Identify which cell holds the provided text, then report its (X, Y) central coordinate. 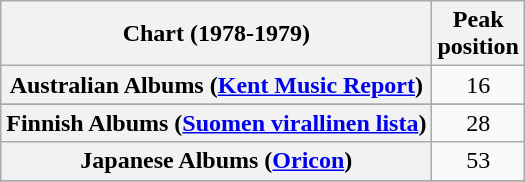
53 (478, 161)
Finnish Albums (Suomen virallinen lista) (216, 123)
Australian Albums (Kent Music Report) (216, 85)
Chart (1978-1979) (216, 34)
Peakposition (478, 34)
28 (478, 123)
16 (478, 85)
Japanese Albums (Oricon) (216, 161)
